Output the [X, Y] coordinate of the center of the cell containing the given text.  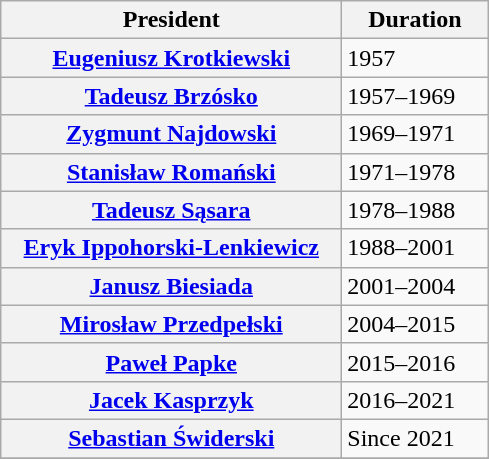
Mirosław Przedpełski [172, 324]
2016–2021 [415, 400]
Since 2021 [415, 438]
Janusz Biesiada [172, 286]
Zygmunt Najdowski [172, 134]
1971–1978 [415, 172]
Tadeusz Sąsara [172, 210]
Duration [415, 20]
Eryk Ippohorski-Lenkiewicz [172, 248]
Jacek Kasprzyk [172, 400]
1978–1988 [415, 210]
1957–1969 [415, 96]
Tadeusz Brzósko [172, 96]
2001–2004 [415, 286]
1988–2001 [415, 248]
Stanisław Romański [172, 172]
2004–2015 [415, 324]
President [172, 20]
Eugeniusz Krotkiewski [172, 58]
Paweł Papke [172, 362]
2015–2016 [415, 362]
1969–1971 [415, 134]
Sebastian Świderski [172, 438]
1957 [415, 58]
